Scan for the cell matching the given text and deliver its (X, Y) coordinate at center. 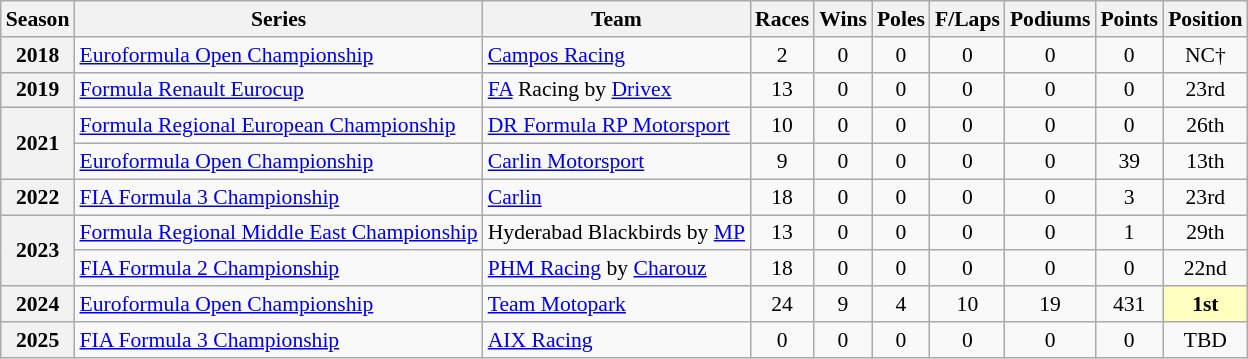
2021 (38, 144)
19 (1050, 304)
Points (1129, 19)
FA Racing by Drivex (616, 90)
Carlin (616, 197)
Formula Regional European Championship (278, 126)
Formula Regional Middle East Championship (278, 233)
Season (38, 19)
22nd (1205, 269)
F/Laps (968, 19)
4 (901, 304)
1st (1205, 304)
26th (1205, 126)
3 (1129, 197)
Campos Racing (616, 55)
431 (1129, 304)
1 (1129, 233)
13th (1205, 162)
DR Formula RP Motorsport (616, 126)
2018 (38, 55)
Position (1205, 19)
PHM Racing by Charouz (616, 269)
Podiums (1050, 19)
Wins (843, 19)
FIA Formula 2 Championship (278, 269)
TBD (1205, 340)
2022 (38, 197)
2019 (38, 90)
Team (616, 19)
2023 (38, 250)
2025 (38, 340)
29th (1205, 233)
2 (782, 55)
Hyderabad Blackbirds by MP (616, 233)
Poles (901, 19)
Races (782, 19)
2024 (38, 304)
Series (278, 19)
Carlin Motorsport (616, 162)
Formula Renault Eurocup (278, 90)
39 (1129, 162)
NC† (1205, 55)
AIX Racing (616, 340)
Team Motopark (616, 304)
24 (782, 304)
